Provide the [x, y] coordinate of the cell's center where the given text is located.  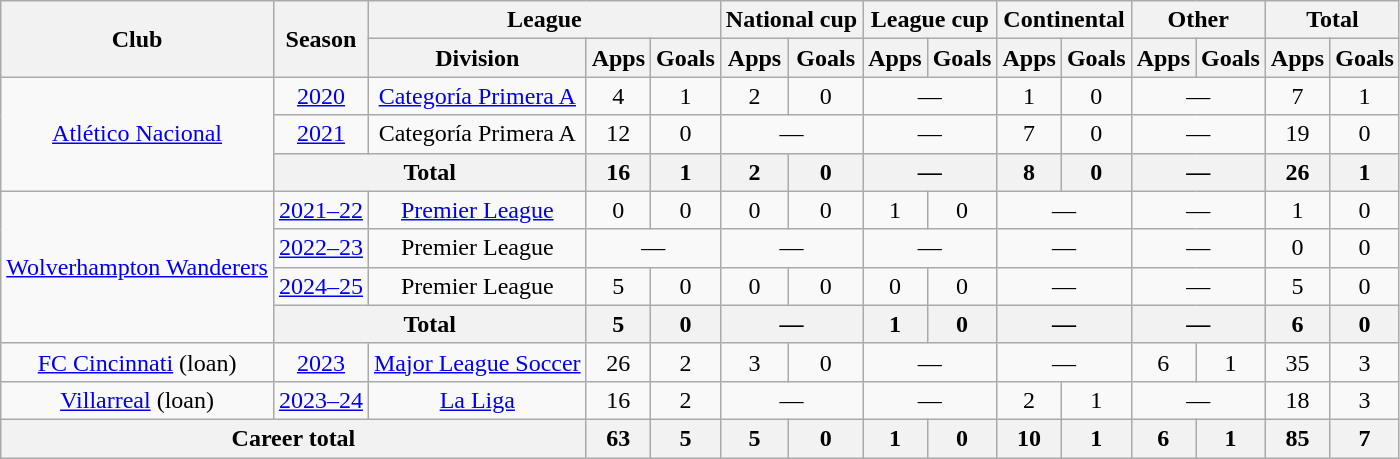
2024–25 [320, 286]
La Liga [477, 400]
Major League Soccer [477, 362]
2022–23 [320, 248]
85 [1297, 438]
2020 [320, 96]
League cup [930, 20]
10 [1029, 438]
4 [618, 96]
19 [1297, 134]
Season [320, 39]
League [544, 20]
63 [618, 438]
2023 [320, 362]
2021 [320, 134]
FC Cincinnati (loan) [138, 362]
Wolverhampton Wanderers [138, 267]
12 [618, 134]
Division [477, 58]
2021–22 [320, 210]
Villarreal (loan) [138, 400]
18 [1297, 400]
National cup [791, 20]
2023–24 [320, 400]
Continental [1064, 20]
35 [1297, 362]
Career total [294, 438]
Atlético Nacional [138, 134]
8 [1029, 172]
Other [1198, 20]
Club [138, 39]
